Detect which cell encompasses the target text, then output its [x, y] center coordinate. 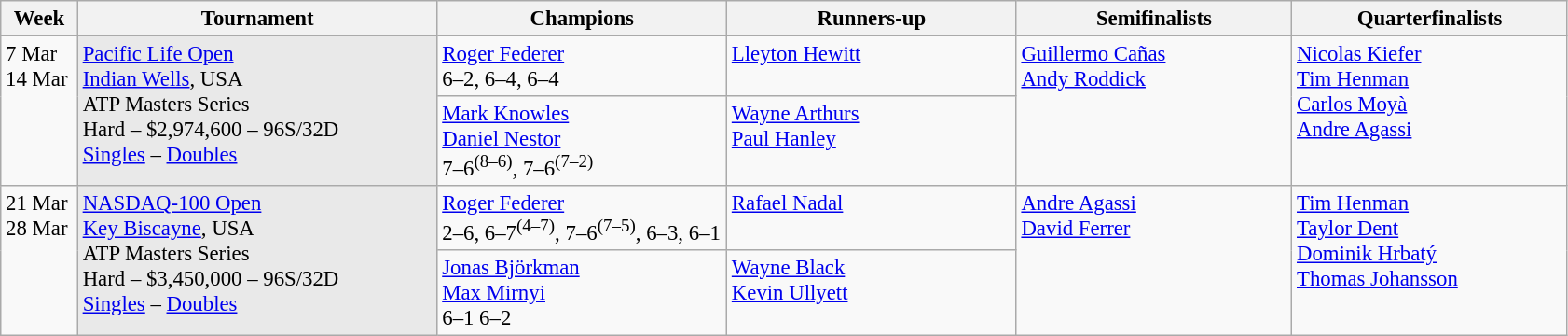
Week [39, 19]
Champions [582, 19]
Tournament [257, 19]
Tim Henman Taylor Dent Dominik Hrbatý Thomas Johansson [1430, 261]
Pacific Life Open Indian Wells, USAATP Masters SeriesHard – $2,974,600 – 96S/32D Singles – Doubles [257, 112]
Wayne Black Kevin Ullyett [873, 293]
Guillermo Cañas Andy Roddick [1154, 112]
Roger Federer2–6, 6–7(4–7), 7–6(7–5), 6–3, 6–1 [582, 218]
NASDAQ-100 Open Key Biscayne, USAATP Masters SeriesHard – $3,450,000 – 96S/32D Singles – Doubles [257, 261]
Quarterfinalists [1430, 19]
21 Mar28 Mar [39, 261]
Runners-up [873, 19]
Jonas Björkman Max Mirnyi 6–1 6–2 [582, 293]
Andre Agassi David Ferrer [1154, 261]
7 Mar14 Mar [39, 112]
Roger Federer6–2, 6–4, 6–4 [582, 67]
Nicolas Kiefer Tim Henman Carlos Moyà Andre Agassi [1430, 112]
Lleyton Hewitt [873, 67]
Mark Knowles Daniel Nestor 7–6(8–6), 7–6(7–2) [582, 141]
Wayne Arthurs Paul Hanley [873, 141]
Semifinalists [1154, 19]
Rafael Nadal [873, 218]
